Scan for the cell matching the given text and deliver its [x, y] coordinate at center. 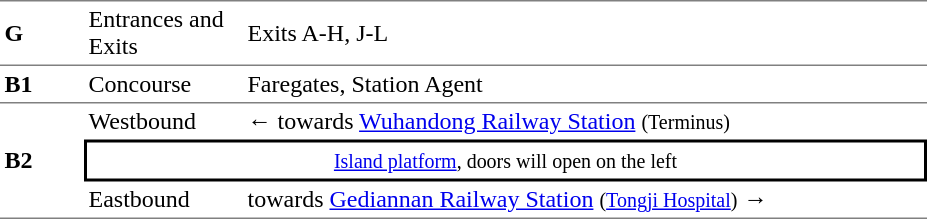
Concourse [164, 84]
Entrances and Exits [164, 32]
Exits A-H, J-L [585, 32]
Westbound [164, 122]
Faregates, Station Agent [585, 84]
← towards Wuhandong Railway Station (Terminus) [585, 122]
B1 [42, 84]
G [42, 32]
Island platform, doors will open on the left [506, 161]
